Provide the [X, Y] coordinate of the cell's center where the given text is located.  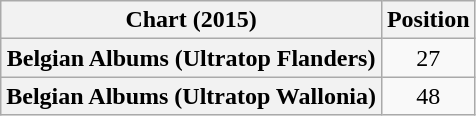
Position [428, 20]
27 [428, 58]
Chart (2015) [192, 20]
Belgian Albums (Ultratop Flanders) [192, 58]
Belgian Albums (Ultratop Wallonia) [192, 96]
48 [428, 96]
